Return [x, y] of the center of cell containing provided text 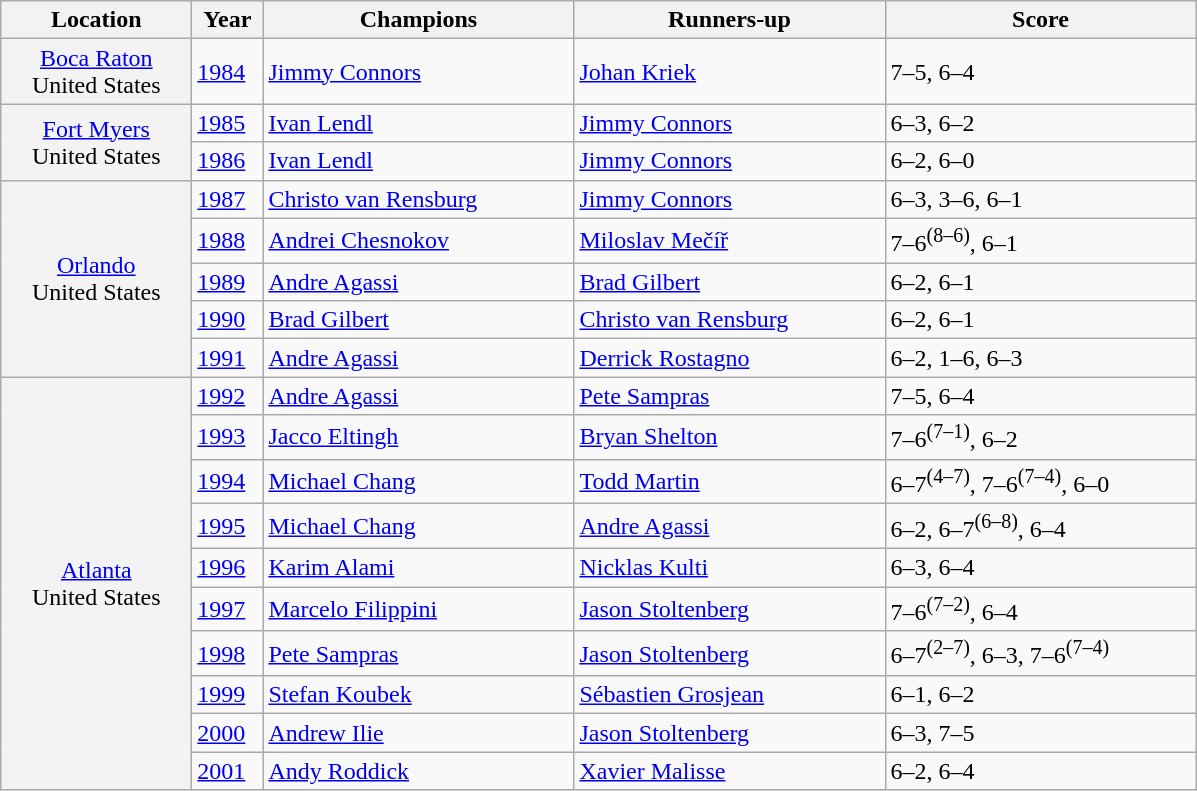
Boca Raton United States [96, 72]
Atlanta United States [96, 584]
1999 [228, 695]
6–3, 3–6, 6–1 [1040, 199]
Sébastien Grosjean [730, 695]
Marcelo Filippini [418, 610]
2000 [228, 733]
Andrew Ilie [418, 733]
6–2, 6–7(6–8), 6–4 [1040, 526]
Nicklas Kulti [730, 568]
Score [1040, 20]
1986 [228, 161]
1988 [228, 240]
1992 [228, 396]
Fort Myers United States [96, 142]
6–2, 6–4 [1040, 771]
1993 [228, 438]
Andy Roddick [418, 771]
7–6(7–2), 6–4 [1040, 610]
6–3, 6–4 [1040, 568]
Location [96, 20]
6–1, 6–2 [1040, 695]
1995 [228, 526]
1984 [228, 72]
1985 [228, 123]
Johan Kriek [730, 72]
Karim Alami [418, 568]
1990 [228, 320]
Miloslav Mečíř [730, 240]
1994 [228, 482]
7–6(7–1), 6–2 [1040, 438]
Derrick Rostagno [730, 358]
Jacco Eltingh [418, 438]
Todd Martin [730, 482]
1998 [228, 654]
1987 [228, 199]
Stefan Koubek [418, 695]
1989 [228, 282]
6–3, 6–2 [1040, 123]
6–7(4–7), 7–6(7–4), 6–0 [1040, 482]
Xavier Malisse [730, 771]
Andrei Chesnokov [418, 240]
6–2, 6–0 [1040, 161]
Orlando United States [96, 278]
Runners-up [730, 20]
1997 [228, 610]
7–6(8–6), 6–1 [1040, 240]
2001 [228, 771]
Year [228, 20]
6–2, 1–6, 6–3 [1040, 358]
1991 [228, 358]
6–3, 7–5 [1040, 733]
6–7(2–7), 6–3, 7–6(7–4) [1040, 654]
Champions [418, 20]
1996 [228, 568]
Bryan Shelton [730, 438]
